For the text-containing cell, return its midpoint in [X, Y] coordinate format. 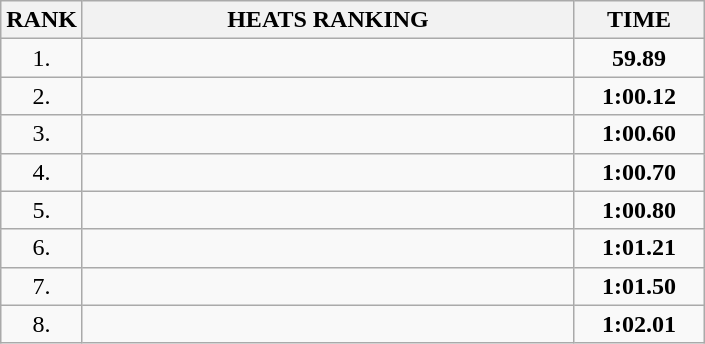
TIME [640, 20]
1:01.21 [640, 248]
1:00.60 [640, 134]
59.89 [640, 58]
1:00.80 [640, 210]
1. [42, 58]
1:00.12 [640, 96]
1:00.70 [640, 172]
1:01.50 [640, 286]
2. [42, 96]
1:02.01 [640, 324]
6. [42, 248]
4. [42, 172]
HEATS RANKING [328, 20]
5. [42, 210]
8. [42, 324]
RANK [42, 20]
7. [42, 286]
3. [42, 134]
